Return [x, y] of the center of cell containing provided text 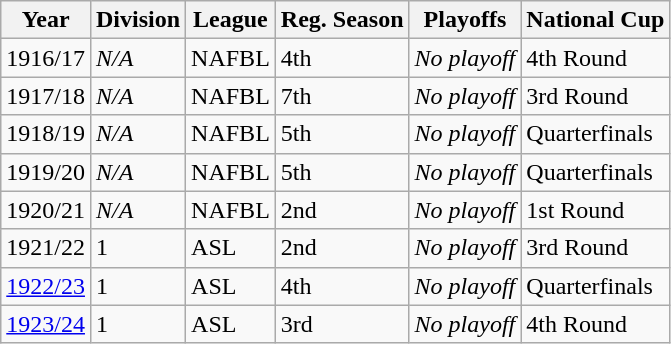
1st Round [596, 210]
League [231, 20]
Playoffs [465, 20]
1917/18 [46, 96]
Year [46, 20]
Division [138, 20]
3rd [342, 324]
1922/23 [46, 286]
1919/20 [46, 172]
7th [342, 96]
1918/19 [46, 134]
1916/17 [46, 58]
1920/21 [46, 210]
1921/22 [46, 248]
1923/24 [46, 324]
National Cup [596, 20]
Reg. Season [342, 20]
